Extract the [X, Y] coordinate from the center of the cell holding the provided text.  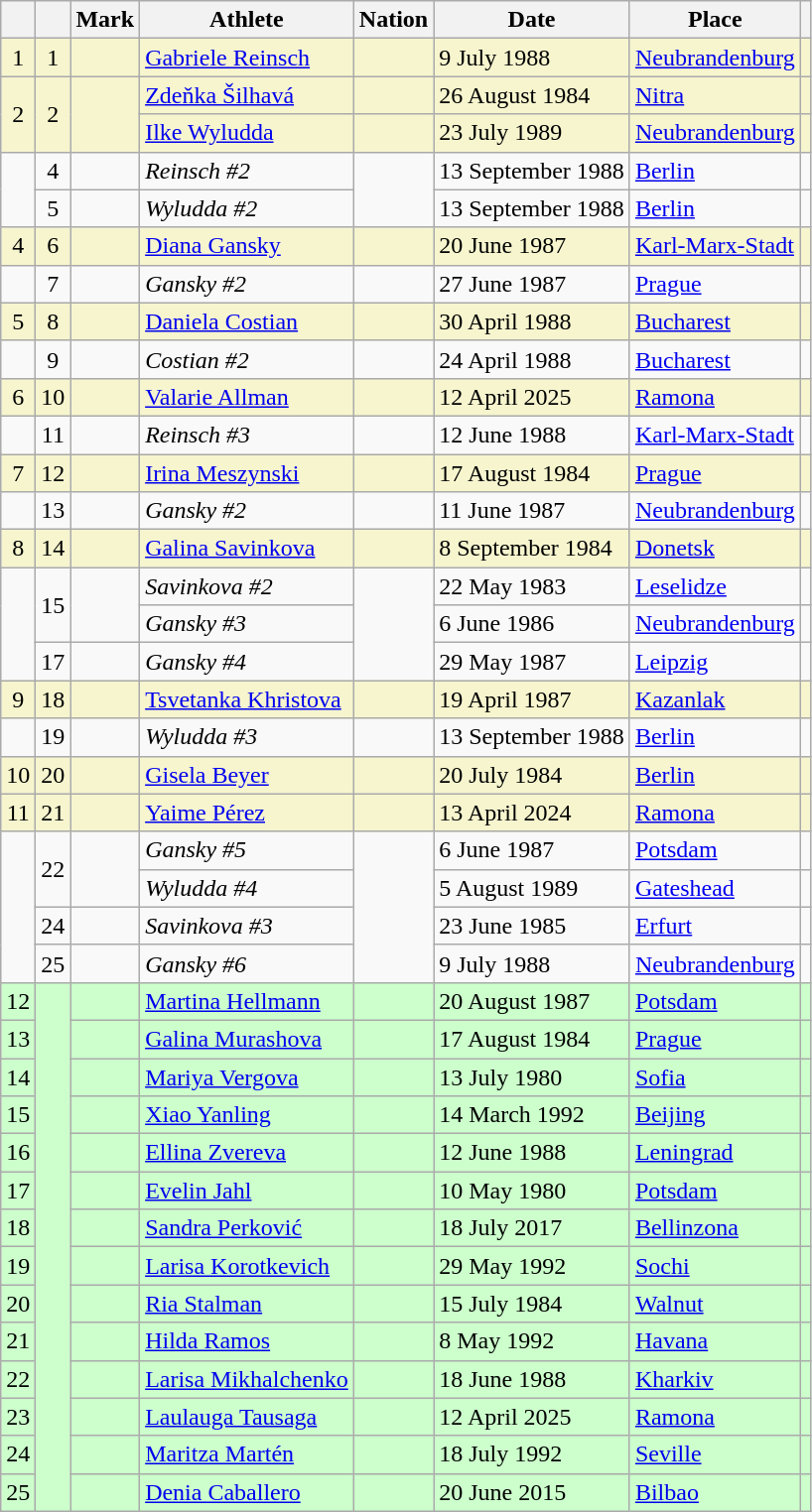
22 May 1983 [532, 586]
Date [532, 20]
19 April 1987 [532, 699]
23 July 1989 [532, 133]
Leipzig [715, 662]
15 July 1984 [532, 1304]
Gansky #3 [247, 624]
Athlete [247, 20]
Kharkiv [715, 1379]
Daniela Costian [247, 321]
30 April 1988 [532, 321]
Gansky #6 [247, 963]
Bilbao [715, 1492]
Wyludda #2 [247, 208]
Leselidze [715, 586]
Martina Hellmann [247, 1001]
Mariya Vergova [247, 1076]
13 July 1980 [532, 1076]
20 August 1987 [532, 1001]
Sofia [715, 1076]
Ilke Wyludda [247, 133]
29 May 1987 [532, 662]
14 March 1992 [532, 1115]
Valarie Allman [247, 397]
Galina Murashova [247, 1039]
Savinkova #2 [247, 586]
Yaime Pérez [247, 813]
Havana [715, 1341]
Laulauga Tausaga [247, 1417]
13 April 2024 [532, 813]
Wyludda #4 [247, 888]
Maritza Martén [247, 1454]
18 July 1992 [532, 1454]
Erfurt [715, 926]
Sochi [715, 1266]
24 April 1988 [532, 359]
Bellinzona [715, 1228]
Savinkova #3 [247, 926]
Seville [715, 1454]
23 [18, 1417]
29 May 1992 [532, 1266]
11 June 1987 [532, 511]
Leningrad [715, 1153]
Gateshead [715, 888]
Walnut [715, 1304]
6 June 1986 [532, 624]
Diana Gansky [247, 246]
8 September 1984 [532, 549]
Tsvetanka Khristova [247, 699]
23 June 1985 [532, 926]
Reinsch #2 [247, 171]
27 June 1987 [532, 284]
Zdeňka Šilhavá [247, 95]
Gabriele Reinsch [247, 58]
26 August 1984 [532, 95]
8 May 1992 [532, 1341]
Gansky #4 [247, 662]
Costian #2 [247, 359]
20 July 1984 [532, 775]
Donetsk [715, 549]
Place [715, 20]
Xiao Yanling [247, 1115]
16 [18, 1153]
Kazanlak [715, 699]
Hilda Ramos [247, 1341]
Denia Caballero [247, 1492]
10 May 1980 [532, 1191]
Mark [105, 20]
Nation [393, 20]
18 July 2017 [532, 1228]
Ellina Zvereva [247, 1153]
Galina Savinkova [247, 549]
Beijing [715, 1115]
Larisa Korotkevich [247, 1266]
Gansky #5 [247, 850]
6 June 1987 [532, 850]
18 June 1988 [532, 1379]
Gisela Beyer [247, 775]
Reinsch #3 [247, 435]
Larisa Mikhalchenko [247, 1379]
Sandra Perković [247, 1228]
20 June 1987 [532, 246]
20 June 2015 [532, 1492]
Wyludda #3 [247, 737]
Nitra [715, 95]
5 August 1989 [532, 888]
Ria Stalman [247, 1304]
Evelin Jahl [247, 1191]
Irina Meszynski [247, 473]
